Locate the cell with the specified text and output its (x, y) center coordinate. 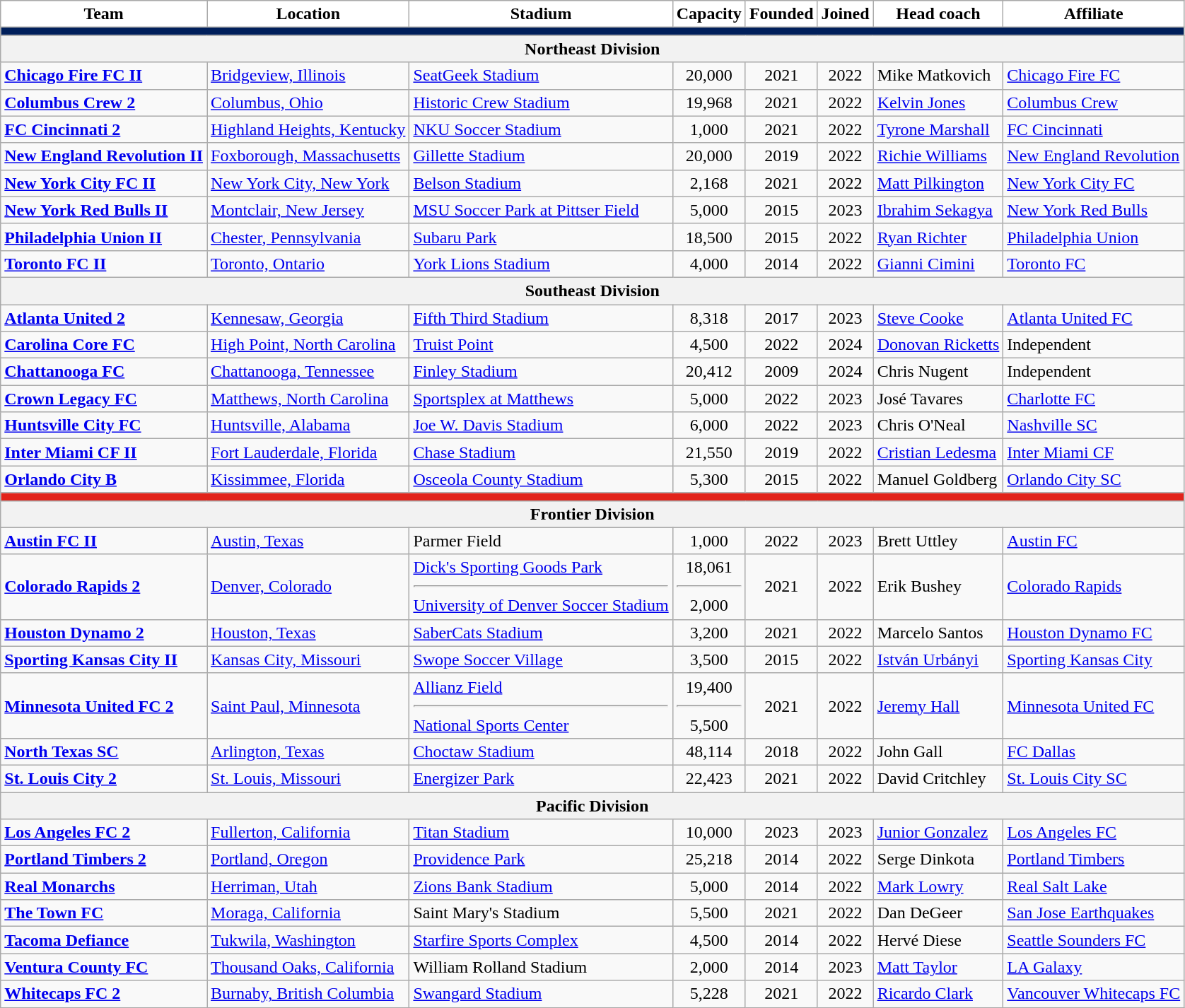
István Urbányi (938, 660)
David Critchley (938, 778)
Philadelphia Union (1094, 237)
FC Cincinnati 2 (104, 129)
Carolina Core FC (104, 345)
Northeast Division (592, 49)
Fullerton, California (308, 833)
Colorado Rapids 2 (104, 587)
José Tavares (938, 399)
Starfire Sports Complex (541, 940)
New England Revolution (1094, 156)
Fifth Third Stadium (541, 317)
48,114 (708, 751)
19,968 (708, 102)
New York City FC II (104, 183)
Minnesota United FC (1094, 705)
Charlotte FC (1094, 399)
Atlanta United 2 (104, 317)
Seattle Sounders FC (1094, 940)
25,218 (708, 860)
Portland Timbers (1094, 860)
Belson Stadium (541, 183)
Chester, Pennsylvania (308, 237)
Bridgeview, Illinois (308, 76)
Columbus Crew 2 (104, 102)
St. Louis City SC (1094, 778)
Gianni Cimini (938, 264)
2,000 (708, 967)
5,300 (708, 479)
Chase Stadium (541, 452)
Frontier Division (592, 514)
3,500 (708, 660)
Tacoma Defiance (104, 940)
Crown Legacy FC (104, 399)
Mark Lowry (938, 886)
Dick's Sporting Goods Park University of Denver Soccer Stadium (541, 587)
Truist Point (541, 345)
Austin, Texas (308, 541)
Herriman, Utah (308, 886)
Cristian Ledesma (938, 452)
FC Dallas (1094, 751)
Jeremy Hall (938, 705)
Inter Miami CF II (104, 452)
Huntsville City FC (104, 426)
St. Louis, Missouri (308, 778)
Ibrahim Sekagya (938, 210)
Team (104, 14)
Dan DeGeer (938, 913)
Saint Paul, Minnesota (308, 705)
Portland, Oregon (308, 860)
Philadelphia Union II (104, 237)
Highland Heights, Kentucky (308, 129)
Parmer Field (541, 541)
Titan Stadium (541, 833)
Matt Pilkington (938, 183)
Real Monarchs (104, 886)
Inter Miami CF (1094, 452)
10,000 (708, 833)
2009 (781, 372)
Erik Bushey (938, 587)
Subaru Park (541, 237)
New York Red Bulls II (104, 210)
18,0612,000 (708, 587)
Columbus Crew (1094, 102)
Thousand Oaks, California (308, 967)
High Point, North Carolina (308, 345)
Houston Dynamo 2 (104, 633)
Brett Uttley (938, 541)
Tyrone Marshall (938, 129)
Southeast Division (592, 291)
Los Angeles FC 2 (104, 833)
19,4005,500 (708, 705)
Kennesaw, Georgia (308, 317)
Junior Gonzalez (938, 833)
Whitecaps FC 2 (104, 994)
5,228 (708, 994)
Swope Soccer Village (541, 660)
Hervé Diese (938, 940)
Historic Crew Stadium (541, 102)
Toronto, Ontario (308, 264)
Ricardo Clark (938, 994)
8,318 (708, 317)
22,423 (708, 778)
Colorado Rapids (1094, 587)
Richie Williams (938, 156)
Marcelo Santos (938, 633)
Nashville SC (1094, 426)
SaberCats Stadium (541, 633)
Serge Dinkota (938, 860)
Matt Taylor (938, 967)
Austin FC II (104, 541)
Steve Cooke (938, 317)
20,412 (708, 372)
Donovan Ricketts (938, 345)
Gillette Stadium (541, 156)
Zions Bank Stadium (541, 886)
Swangard Stadium (541, 994)
5,500 (708, 913)
21,550 (708, 452)
North Texas SC (104, 751)
New England Revolution II (104, 156)
Saint Mary's Stadium (541, 913)
Sportsplex at Matthews (541, 399)
NKU Soccer Stadium (541, 129)
Houston, Texas (308, 633)
Joe W. Davis Stadium (541, 426)
Matthews, North Carolina (308, 399)
The Town FC (104, 913)
Energizer Park (541, 778)
Arlington, Texas (308, 751)
St. Louis City 2 (104, 778)
2,168 (708, 183)
Choctaw Stadium (541, 751)
4,000 (708, 264)
San Jose Earthquakes (1094, 913)
Montclair, New Jersey (308, 210)
Stadium (541, 14)
3,200 (708, 633)
FC Cincinnati (1094, 129)
Head coach (938, 14)
Allianz FieldNational Sports Center (541, 705)
Austin FC (1094, 541)
Atlanta United FC (1094, 317)
Toronto FC II (104, 264)
Joined (846, 14)
New York City FC (1094, 183)
Location (308, 14)
2018 (781, 751)
Mike Matkovich (938, 76)
Minnesota United FC 2 (104, 705)
Foxborough, Massachusetts (308, 156)
Chattanooga FC (104, 372)
Providence Park (541, 860)
Denver, Colorado (308, 587)
Affiliate (1094, 14)
Chicago Fire FC (1094, 76)
6,000 (708, 426)
York Lions Stadium (541, 264)
New York City, New York (308, 183)
Toronto FC (1094, 264)
LA Galaxy (1094, 967)
Fort Lauderdale, Florida (308, 452)
Kissimmee, Florida (308, 479)
Vancouver Whitecaps FC (1094, 994)
New York Red Bulls (1094, 210)
Pacific Division (592, 805)
Orlando City B (104, 479)
SeatGeek Stadium (541, 76)
Huntsville, Alabama (308, 426)
Real Salt Lake (1094, 886)
John Gall (938, 751)
Burnaby, British Columbia (308, 994)
Ryan Richter (938, 237)
Capacity (708, 14)
Chris O'Neal (938, 426)
Chicago Fire FC II (104, 76)
Columbus, Ohio (308, 102)
Founded (781, 14)
Orlando City SC (1094, 479)
Portland Timbers 2 (104, 860)
Sporting Kansas City II (104, 660)
Moraga, California (308, 913)
2017 (781, 317)
Sporting Kansas City (1094, 660)
Tukwila, Washington (308, 940)
Osceola County Stadium (541, 479)
Los Angeles FC (1094, 833)
Finley Stadium (541, 372)
18,500 (708, 237)
Chattanooga, Tennessee (308, 372)
Houston Dynamo FC (1094, 633)
Chris Nugent (938, 372)
Kelvin Jones (938, 102)
MSU Soccer Park at Pittser Field (541, 210)
Manuel Goldberg (938, 479)
William Rolland Stadium (541, 967)
Kansas City, Missouri (308, 660)
Ventura County FC (104, 967)
